Return the [x, y] coordinate for the center point of the cell that contains the specified text.  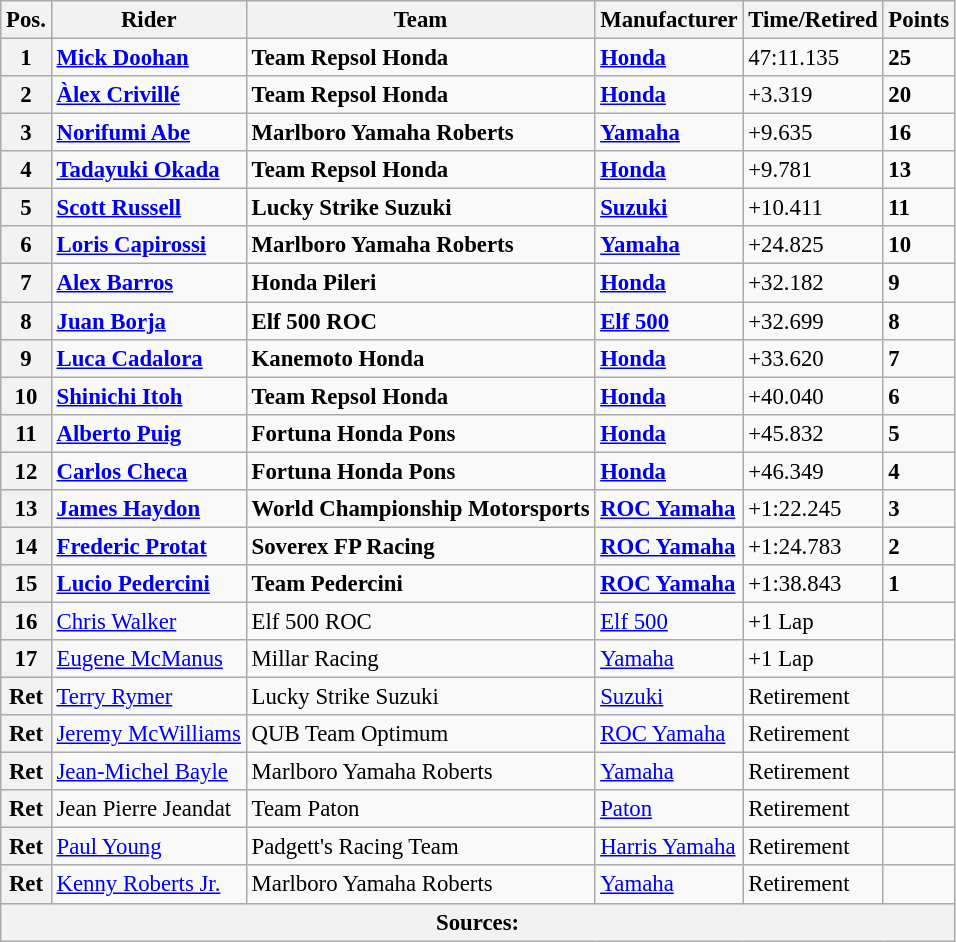
Team Pedercini [420, 584]
Team [420, 20]
Chris Walker [148, 621]
Paul Young [148, 847]
+32.182 [813, 283]
12 [26, 471]
+40.040 [813, 396]
Kanemoto Honda [420, 358]
Carlos Checa [148, 471]
Tadayuki Okada [148, 170]
Rider [148, 20]
Time/Retired [813, 20]
Àlex Crivillé [148, 95]
Alex Barros [148, 283]
Mick Doohan [148, 58]
Frederic Protat [148, 546]
James Haydon [148, 509]
15 [26, 584]
Honda Pileri [420, 283]
Team Paton [420, 809]
Manufacturer [669, 20]
World Championship Motorsports [420, 509]
+33.620 [813, 358]
+32.699 [813, 321]
Terry Rymer [148, 697]
14 [26, 546]
Points [918, 20]
+3.319 [813, 95]
Loris Capirossi [148, 245]
Juan Borja [148, 321]
47:11.135 [813, 58]
+24.825 [813, 245]
Eugene McManus [148, 659]
25 [918, 58]
Luca Cadalora [148, 358]
Padgett's Racing Team [420, 847]
QUB Team Optimum [420, 734]
+10.411 [813, 208]
Jean Pierre Jeandat [148, 809]
Alberto Puig [148, 433]
+1:38.843 [813, 584]
Lucio Pedercini [148, 584]
+45.832 [813, 433]
Paton [669, 809]
Soverex FP Racing [420, 546]
Jeremy McWilliams [148, 734]
17 [26, 659]
+46.349 [813, 471]
Norifumi Abe [148, 133]
Jean-Michel Bayle [148, 772]
+1:24.783 [813, 546]
Kenny Roberts Jr. [148, 885]
Sources: [478, 922]
Pos. [26, 20]
20 [918, 95]
+1:22.245 [813, 509]
+9.635 [813, 133]
Scott Russell [148, 208]
Millar Racing [420, 659]
+9.781 [813, 170]
Harris Yamaha [669, 847]
Shinichi Itoh [148, 396]
